Identify which cell holds the provided text, then report its [X, Y] central coordinate. 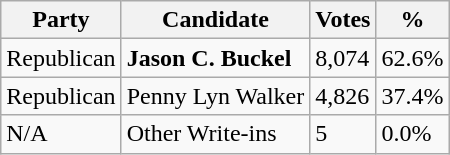
8,074 [343, 58]
0.0% [412, 134]
5 [343, 134]
Penny Lyn Walker [216, 96]
Jason C. Buckel [216, 58]
4,826 [343, 96]
62.6% [412, 58]
Party [61, 20]
N/A [61, 134]
% [412, 20]
Other Write-ins [216, 134]
Votes [343, 20]
Candidate [216, 20]
37.4% [412, 96]
